From the cell containing the given text, extract its center point as (x, y) coordinate. 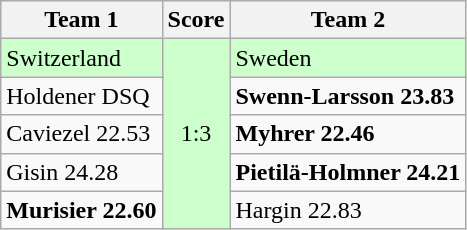
Sweden (348, 58)
Hargin 22.83 (348, 210)
Holdener DSQ (82, 96)
Murisier 22.60 (82, 210)
Team 2 (348, 20)
Caviezel 22.53 (82, 134)
Pietilä-Holmner 24.21 (348, 172)
Swenn-Larsson 23.83 (348, 96)
Gisin 24.28 (82, 172)
Myhrer 22.46 (348, 134)
1:3 (196, 134)
Score (196, 20)
Team 1 (82, 20)
Switzerland (82, 58)
